From the cell containing the given text, extract its center point as [X, Y] coordinate. 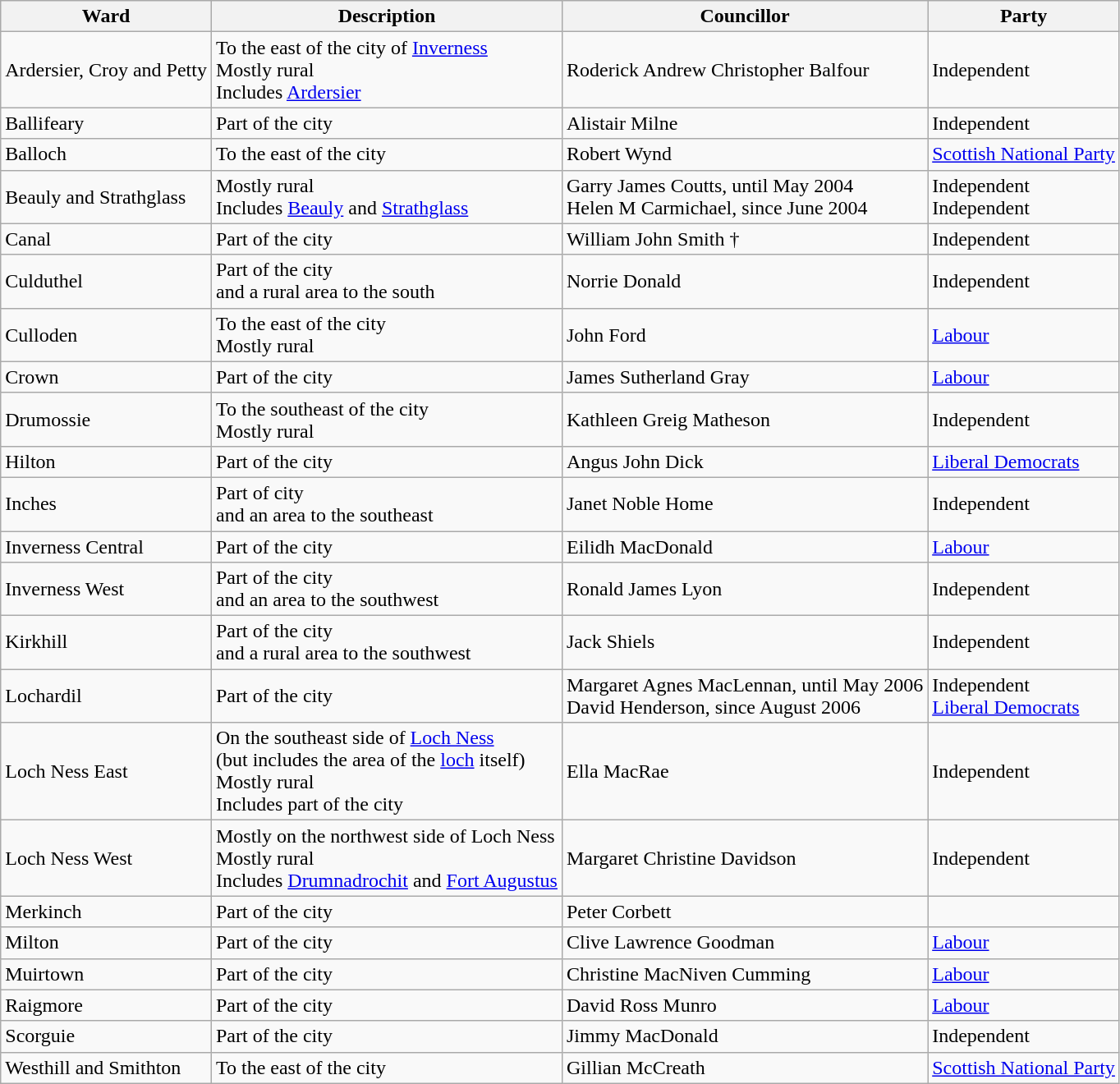
Canal [107, 239]
Ward [107, 16]
Raigmore [107, 1005]
Part of the city and a rural area to the south [386, 281]
Kirkhill [107, 642]
Scorguie [107, 1036]
To the east of the city Mostly rural [386, 335]
John Ford [744, 335]
To the east of the city of Inverness Mostly rural Includes Ardersier [386, 70]
Inverness West [107, 590]
David Ross Munro [744, 1005]
Crown [107, 377]
Jimmy MacDonald [744, 1036]
Councillor [744, 16]
Margaret Christine Davidson [744, 858]
Kathleen Greig Matheson [744, 419]
Ardersier, Croy and Petty [107, 70]
Independent Liberal Democrats [1024, 696]
Mostly rural Includes Beauly and Strathglass [386, 197]
Roderick Andrew Christopher Balfour [744, 70]
Janet Noble Home [744, 504]
Balloch [107, 154]
Culloden [107, 335]
Merkinch [107, 912]
Peter Corbett [744, 912]
Ella MacRae [744, 772]
Garry James Coutts, until May 2004 Helen M Carmichael, since June 2004 [744, 197]
Description [386, 16]
Mostly on the northwest side of Loch Ness Mostly rural Includes Drumnadrochit and Fort Augustus [386, 858]
James Sutherland Gray [744, 377]
Part of city and an area to the southeast [386, 504]
Loch Ness East [107, 772]
William John Smith † [744, 239]
Milton [107, 943]
Hilton [107, 462]
Norrie Donald [744, 281]
Drumossie [107, 419]
Part of the city and an area to the southwest [386, 590]
On the southeast side of Loch Ness (but includes the area of the loch itself) Mostly rural Includes part of the city [386, 772]
Angus John Dick [744, 462]
Christine MacNiven Cumming [744, 974]
Muirtown [107, 974]
Robert Wynd [744, 154]
Westhill and Smithton [107, 1068]
Gillian McCreath [744, 1068]
Independent Independent [1024, 197]
Culduthel [107, 281]
Clive Lawrence Goodman [744, 943]
Inverness Central [107, 546]
Beauly and Strathglass [107, 197]
Liberal Democrats [1024, 462]
Part of the city and a rural area to the southwest [386, 642]
Loch Ness West [107, 858]
Ronald James Lyon [744, 590]
To the southeast of the city Mostly rural [386, 419]
Margaret Agnes MacLennan, until May 2006 David Henderson, since August 2006 [744, 696]
Lochardil [107, 696]
Inches [107, 504]
Jack Shiels [744, 642]
Party [1024, 16]
Alistair Milne [744, 123]
Eilidh MacDonald [744, 546]
Ballifeary [107, 123]
